Find where the given text appears and provide that cell's center as [x, y] coordinate. 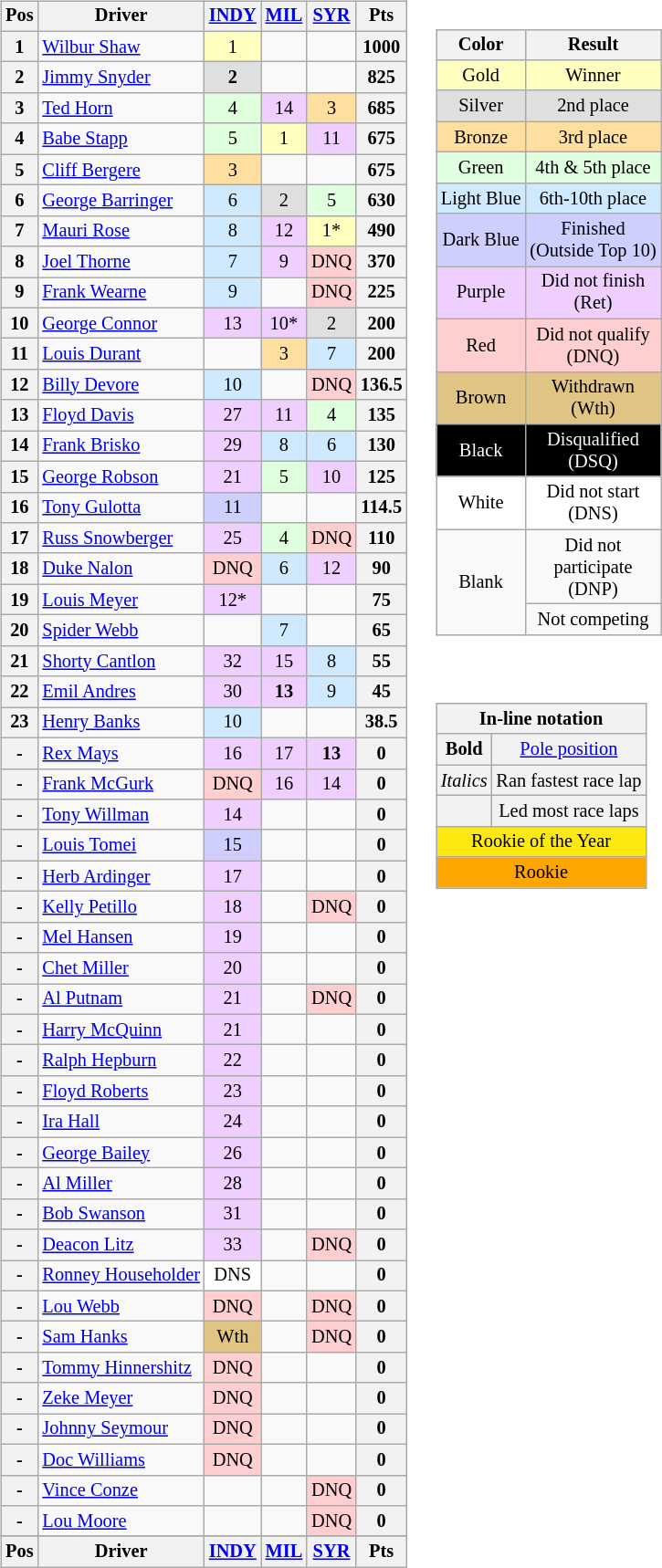
Dark Blue [480, 240]
630 [382, 201]
Kelly Petillo [121, 907]
Floyd Roberts [121, 1092]
12* [233, 600]
Did not finish(Ret) [593, 293]
Frank Wearne [121, 293]
Johnny Seymour [121, 1429]
225 [382, 293]
Al Miller [121, 1184]
Jimmy Snyder [121, 78]
26 [233, 1153]
Zeke Meyer [121, 1398]
30 [233, 692]
825 [382, 78]
125 [382, 476]
Doc Williams [121, 1459]
130 [382, 446]
Black [480, 451]
Did not qualify(DNQ) [593, 345]
Blank [480, 582]
Babe Stapp [121, 139]
George Bailey [121, 1153]
Finished(Outside Top 10) [593, 240]
Henry Banks [121, 723]
135 [382, 415]
Winner [593, 76]
370 [382, 262]
Lou Moore [121, 1521]
Tony Gulotta [121, 507]
110 [382, 538]
75 [382, 600]
490 [382, 231]
Italics [464, 780]
Mauri Rose [121, 231]
Mel Hansen [121, 937]
114.5 [382, 507]
Frank McGurk [121, 784]
38.5 [382, 723]
Did not start(DNS) [593, 503]
Cliff Bergere [121, 170]
Vince Conze [121, 1490]
Red [480, 345]
Harry McQuinn [121, 1030]
Lou Webb [121, 1306]
Spider Webb [121, 631]
Shorty Cantlon [121, 661]
55 [382, 661]
136.5 [382, 385]
Ira Hall [121, 1122]
George Connor [121, 323]
25 [233, 538]
32 [233, 661]
Joel Thorne [121, 262]
Ran fastest race lap [570, 780]
Wth [233, 1337]
Louis Durant [121, 354]
Light Blue [480, 198]
DNS [233, 1276]
10* [284, 323]
29 [233, 446]
Wilbur Shaw [121, 47]
Rex Mays [121, 753]
Gold [480, 76]
Duke Nalon [121, 569]
White [480, 503]
28 [233, 1184]
31 [233, 1214]
George Robson [121, 476]
Al Putnam [121, 999]
Billy Devore [121, 385]
Herb Ardinger [121, 876]
Brown [480, 398]
27 [233, 415]
Russ Snowberger [121, 538]
45 [382, 692]
3rd place [593, 137]
Louis Meyer [121, 600]
Bold [464, 749]
Did notparticipate(DNP) [593, 567]
90 [382, 569]
Disqualified(DSQ) [593, 451]
Tommy Hinnershitz [121, 1368]
Ronney Householder [121, 1276]
In-line notation [541, 719]
65 [382, 631]
Bob Swanson [121, 1214]
2nd place [593, 106]
Silver [480, 106]
Color [480, 45]
Chet Miller [121, 968]
Deacon Litz [121, 1245]
4th & 5th place [593, 168]
24 [233, 1122]
Purple [480, 293]
1000 [382, 47]
Sam Hanks [121, 1337]
Withdrawn(Wth) [593, 398]
Result [593, 45]
George Barringer [121, 201]
Rookie of the Year [541, 841]
Ralph Hepburn [121, 1061]
Bronze [480, 137]
Ted Horn [121, 109]
Floyd Davis [121, 415]
Louis Tomei [121, 845]
Tony Willman [121, 815]
Frank Brisko [121, 446]
685 [382, 109]
Green [480, 168]
33 [233, 1245]
Not competing [593, 620]
Emil Andres [121, 692]
6th-10th place [593, 198]
Rookie [541, 873]
1* [331, 231]
Led most race laps [570, 811]
Pole position [570, 749]
